Locate the cell with the specified text and output its (x, y) center coordinate. 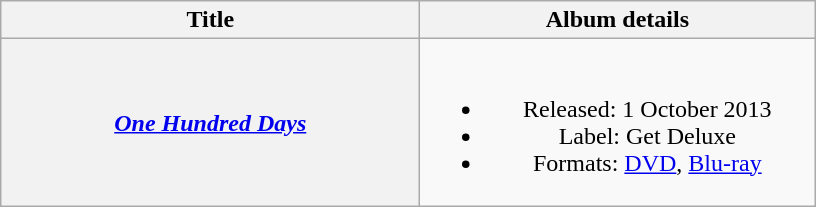
Released: 1 October 2013Label: Get DeluxeFormats: DVD, Blu-ray (618, 122)
One Hundred Days (210, 122)
Album details (618, 20)
Title (210, 20)
